For the text-containing cell, return its midpoint in (x, y) coordinate format. 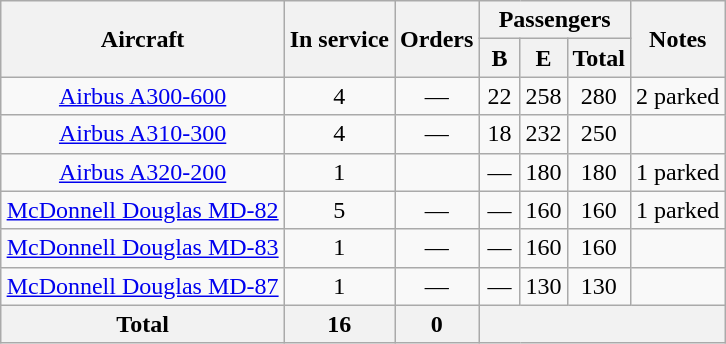
Notes (678, 39)
250 (599, 134)
McDonnell Douglas MD-83 (142, 248)
232 (544, 134)
Airbus A310-300 (142, 134)
McDonnell Douglas MD-82 (142, 210)
B (500, 58)
22 (500, 96)
Orders (436, 39)
Aircraft (142, 39)
Airbus A320-200 (142, 172)
5 (339, 210)
Passengers (555, 20)
McDonnell Douglas MD-87 (142, 286)
18 (500, 134)
2 parked (678, 96)
Airbus A300-600 (142, 96)
In service (339, 39)
16 (339, 324)
258 (544, 96)
E (544, 58)
0 (436, 324)
280 (599, 96)
